Output the (x, y) coordinate of the center of the cell containing the given text.  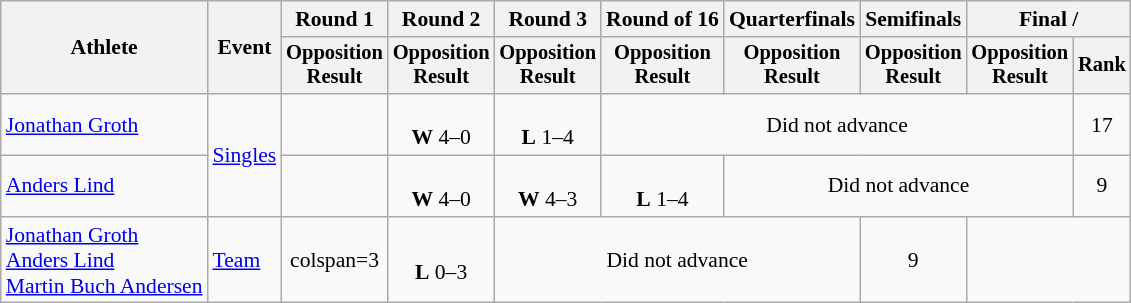
Singles (245, 155)
Jonathan Groth (104, 124)
Athlete (104, 48)
Rank (1102, 66)
Event (245, 48)
Round 2 (442, 19)
Quarterfinals (792, 19)
Anders Lind (104, 186)
Final / (1049, 19)
9 (1102, 186)
Round 1 (334, 19)
Semifinals (914, 19)
17 (1102, 124)
W 4–3 (548, 186)
Round 3 (548, 19)
Round of 16 (662, 19)
